Return the [X, Y] coordinate for the center point of the cell that contains the specified text.  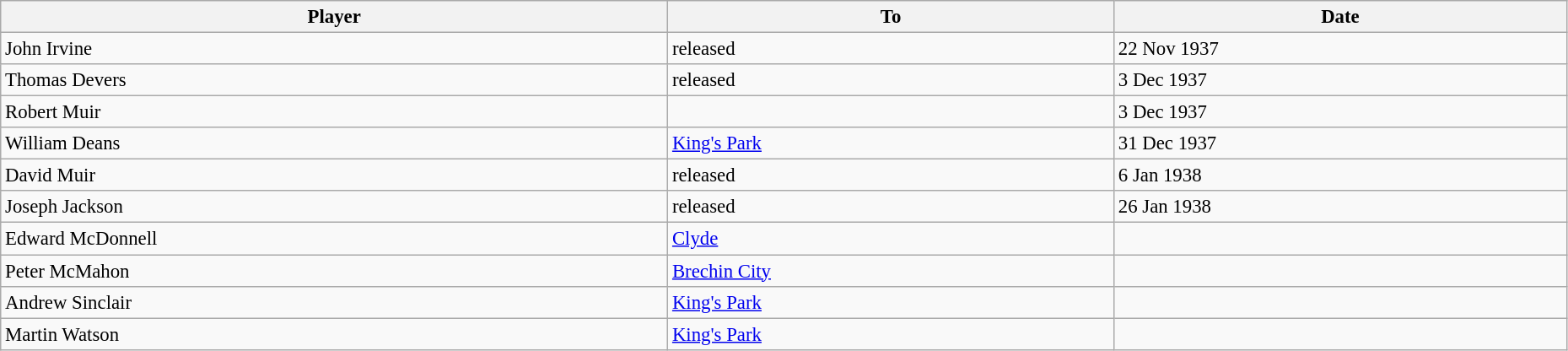
Edward McDonnell [334, 239]
Brechin City [891, 271]
Peter McMahon [334, 271]
John Irvine [334, 49]
Joseph Jackson [334, 207]
26 Jan 1938 [1341, 207]
Player [334, 17]
David Muir [334, 175]
6 Jan 1938 [1341, 175]
Robert Muir [334, 112]
Andrew Sinclair [334, 302]
Date [1341, 17]
Clyde [891, 239]
William Deans [334, 143]
Martin Watson [334, 334]
To [891, 17]
Thomas Devers [334, 80]
22 Nov 1937 [1341, 49]
31 Dec 1937 [1341, 143]
